Provide the [X, Y] coordinate of the cell's center where the given text is located.  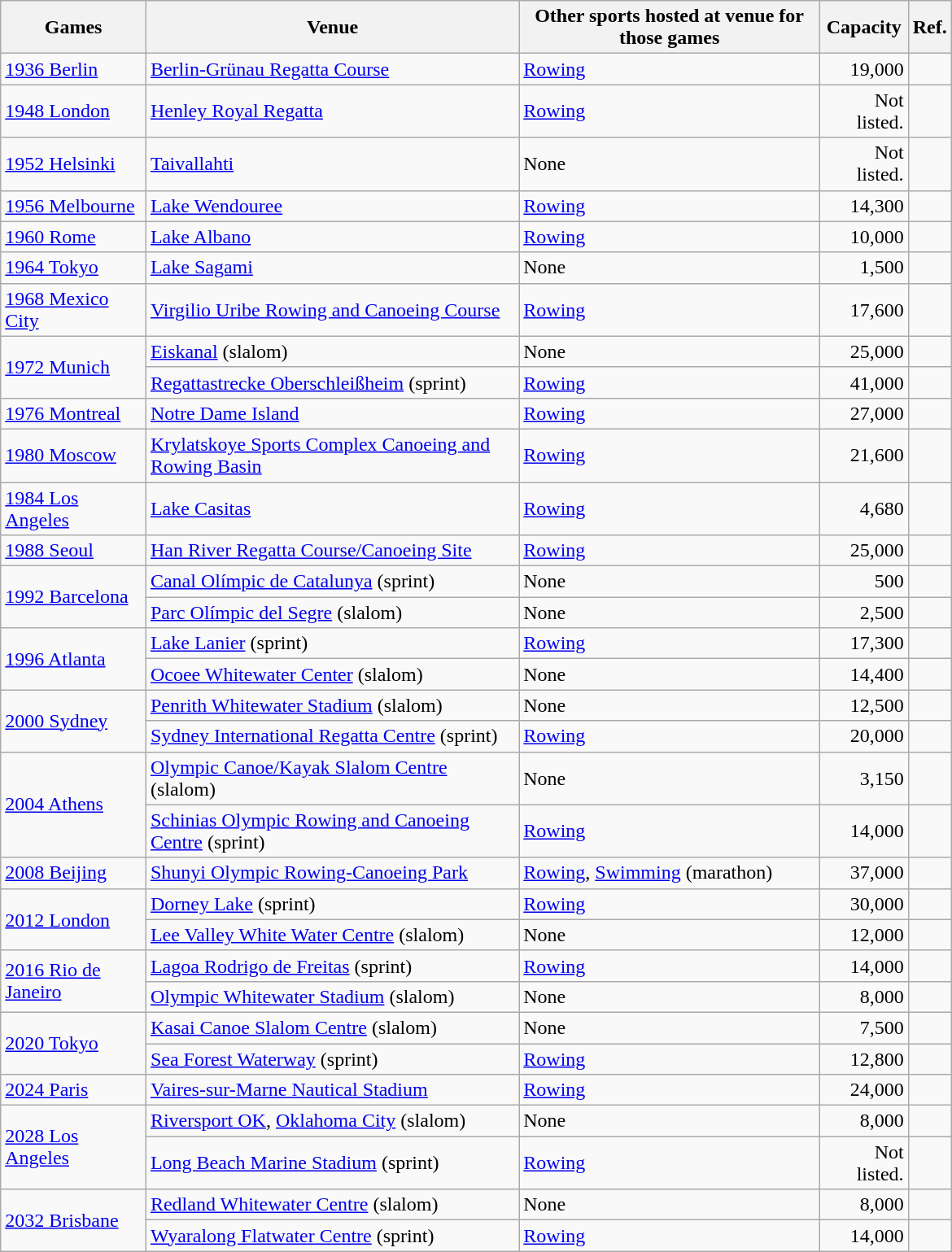
Lake Wendouree [332, 206]
Krylatskoye Sports Complex Canoeing and Rowing Basin [332, 456]
Ref. [929, 28]
Penrith Whitewater Stadium (slalom) [332, 705]
24,000 [864, 1090]
41,000 [864, 382]
2032 Brisbane [73, 1220]
1984 Los Angeles [73, 508]
2020 Tokyo [73, 1043]
1936 Berlin [73, 69]
Lake Lanier (sprint) [332, 643]
Redland Whitewater Centre (slalom) [332, 1205]
1972 Munich [73, 367]
12,000 [864, 935]
Lake Sagami [332, 268]
Lake Casitas [332, 508]
1968 Mexico City [73, 309]
3,150 [864, 778]
Long Beach Marine Stadium (sprint) [332, 1163]
1,500 [864, 268]
Virgilio Uribe Rowing and Canoeing Course [332, 309]
Lee Valley White Water Centre (slalom) [332, 935]
Henley Royal Regatta [332, 111]
2028 Los Angeles [73, 1147]
2012 London [73, 919]
1956 Melbourne [73, 206]
2004 Athens [73, 805]
1980 Moscow [73, 456]
10,000 [864, 237]
Schinias Olympic Rowing and Canoeing Centre (sprint) [332, 831]
20,000 [864, 736]
4,680 [864, 508]
Wyaralong Flatwater Centre (sprint) [332, 1236]
1992 Barcelona [73, 597]
27,000 [864, 413]
14,300 [864, 206]
Lagoa Rodrigo de Freitas (sprint) [332, 966]
1976 Montreal [73, 413]
1988 Seoul [73, 551]
Regattastrecke Oberschleißheim (sprint) [332, 382]
7,500 [864, 1027]
Other sports hosted at venue for those games [670, 28]
12,500 [864, 705]
14,400 [864, 674]
Sea Forest Waterway (sprint) [332, 1058]
Sydney International Regatta Centre (sprint) [332, 736]
Rowing, Swimming (marathon) [670, 873]
Kasai Canoe Slalom Centre (slalom) [332, 1027]
Eiskanal (slalom) [332, 351]
1952 Helsinki [73, 164]
21,600 [864, 456]
Olympic Whitewater Stadium (slalom) [332, 997]
Parc Olímpic del Segre (slalom) [332, 613]
Dorney Lake (sprint) [332, 904]
17,600 [864, 309]
1964 Tokyo [73, 268]
2,500 [864, 613]
1948 London [73, 111]
2024 Paris [73, 1090]
500 [864, 582]
Canal Olímpic de Catalunya (sprint) [332, 582]
Ocoee Whitewater Center (slalom) [332, 674]
30,000 [864, 904]
Venue [332, 28]
12,800 [864, 1058]
Taivallahti [332, 164]
2016 Rio de Janeiro [73, 981]
Berlin-Grünau Regatta Course [332, 69]
1960 Rome [73, 237]
Olympic Canoe/Kayak Slalom Centre (slalom) [332, 778]
Riversport OK, Oklahoma City (slalom) [332, 1121]
Shunyi Olympic Rowing-Canoeing Park [332, 873]
Notre Dame Island [332, 413]
Vaires-sur-Marne Nautical Stadium [332, 1090]
2000 Sydney [73, 721]
1996 Atlanta [73, 659]
37,000 [864, 873]
2008 Beijing [73, 873]
19,000 [864, 69]
Lake Albano [332, 237]
Capacity [864, 28]
17,300 [864, 643]
Games [73, 28]
Han River Regatta Course/Canoeing Site [332, 551]
